Search for the cell housing the specified text and yield its [X, Y] center coordinate. 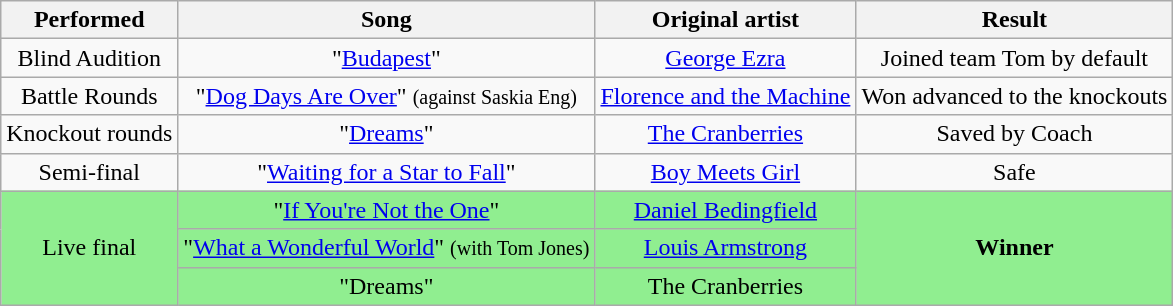
Battle Rounds [90, 96]
Knockout rounds [90, 134]
Song [386, 20]
Louis Armstrong [726, 248]
Won advanced to the knockouts [1014, 96]
"Budapest" [386, 58]
Live final [90, 248]
Safe [1014, 172]
Saved by Coach [1014, 134]
Florence and the Machine [726, 96]
George Ezra [726, 58]
"Waiting for a Star to Fall" [386, 172]
"Dog Days Are Over" (against Saskia Eng) [386, 96]
Result [1014, 20]
Daniel Bedingfield [726, 210]
Joined team Tom by default [1014, 58]
Performed [90, 20]
Blind Audition [90, 58]
Winner [1014, 248]
Boy Meets Girl [726, 172]
"What a Wonderful World" (with Tom Jones) [386, 248]
"If You're Not the One" [386, 210]
Semi-final [90, 172]
Original artist [726, 20]
